Find where the given text appears and provide that cell's center as [X, Y] coordinate. 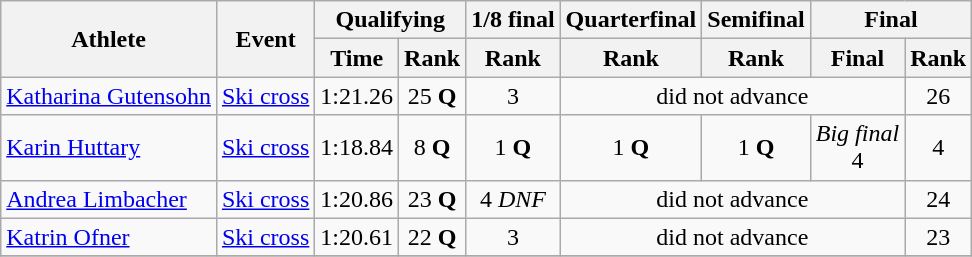
Karin Huttary [109, 148]
22 Q [432, 237]
23 [938, 237]
25 Q [432, 96]
26 [938, 96]
1:18.84 [357, 148]
Athlete [109, 39]
Big final4 [857, 148]
1:20.86 [357, 199]
Quarterfinal [631, 20]
Time [357, 58]
Katrin Ofner [109, 237]
1:21.26 [357, 96]
Andrea Limbacher [109, 199]
23 Q [432, 199]
Katharina Gutensohn [109, 96]
Event [265, 39]
4 [938, 148]
1:20.61 [357, 237]
8 Q [432, 148]
Qualifying [390, 20]
24 [938, 199]
Semifinal [756, 20]
1/8 final [513, 20]
4 DNF [513, 199]
